For the text-containing cell, return its midpoint in (X, Y) coordinate format. 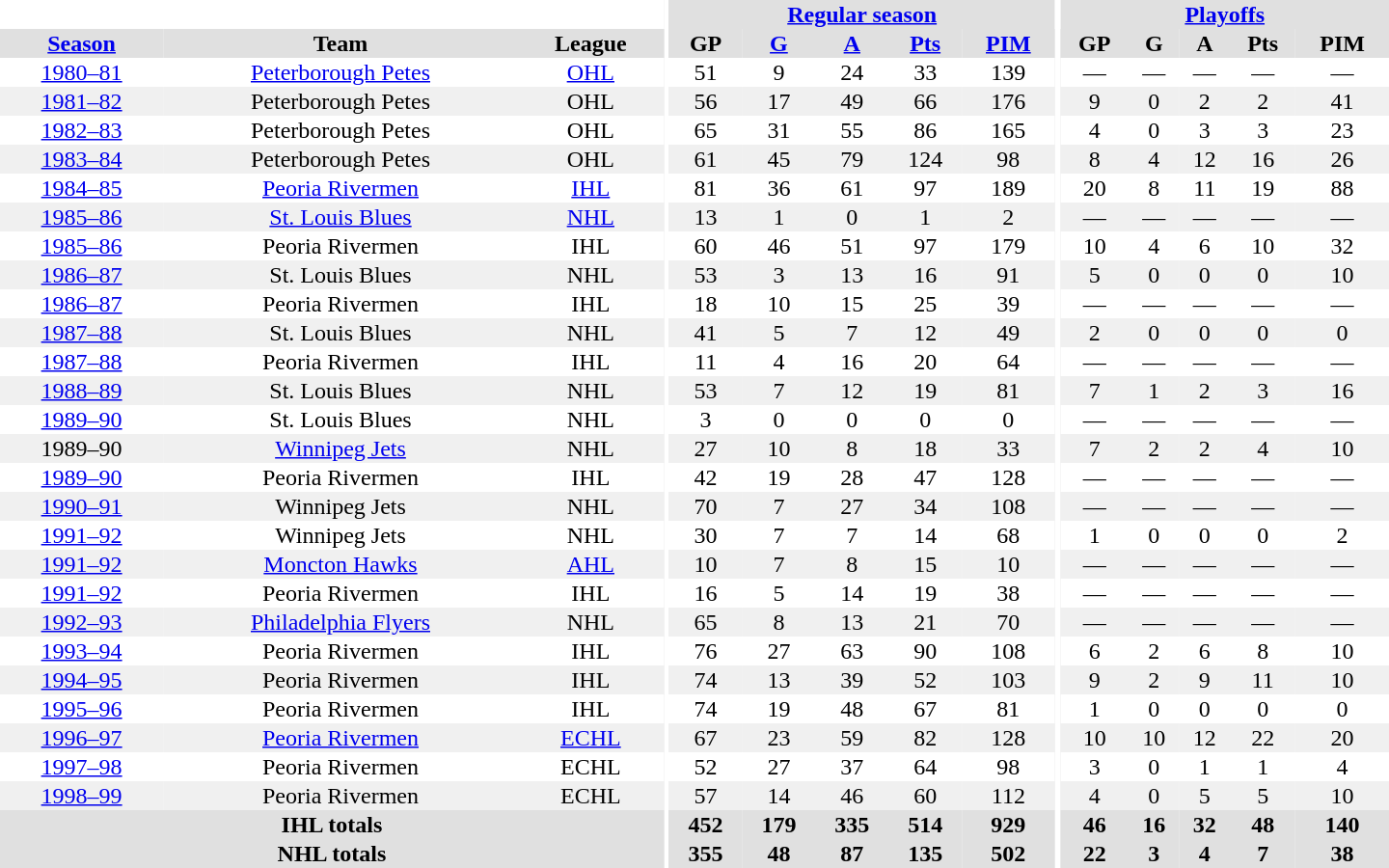
135 (925, 854)
AHL (590, 564)
189 (1009, 188)
NHL totals (332, 854)
76 (706, 651)
90 (925, 651)
59 (852, 738)
37 (852, 767)
1983–84 (81, 159)
1997–98 (81, 767)
1981–82 (81, 101)
31 (779, 130)
24 (852, 72)
1988–89 (81, 391)
176 (1009, 101)
55 (852, 130)
42 (706, 477)
1995–96 (81, 709)
Regular season (862, 14)
IHL totals (332, 825)
140 (1343, 825)
66 (925, 101)
1984–85 (81, 188)
28 (852, 477)
165 (1009, 130)
Team (340, 43)
87 (852, 854)
56 (706, 101)
45 (779, 159)
30 (706, 535)
17 (779, 101)
79 (852, 159)
139 (1009, 72)
1994–95 (81, 680)
1982–83 (81, 130)
91 (1009, 275)
124 (925, 159)
335 (852, 825)
1996–97 (81, 738)
68 (1009, 535)
112 (1009, 796)
25 (925, 304)
929 (1009, 825)
86 (925, 130)
355 (706, 854)
1998–99 (81, 796)
1993–94 (81, 651)
88 (1343, 188)
36 (779, 188)
26 (1343, 159)
Moncton Hawks (340, 564)
34 (925, 506)
103 (1009, 680)
Season (81, 43)
514 (925, 825)
Philadelphia Flyers (340, 622)
League (590, 43)
63 (852, 651)
452 (706, 825)
57 (706, 796)
502 (1009, 854)
21 (925, 622)
47 (925, 477)
1980–81 (81, 72)
Playoffs (1225, 14)
82 (925, 738)
1990–91 (81, 506)
1992–93 (81, 622)
